Scan for the cell matching the given text and deliver its [X, Y] coordinate at center. 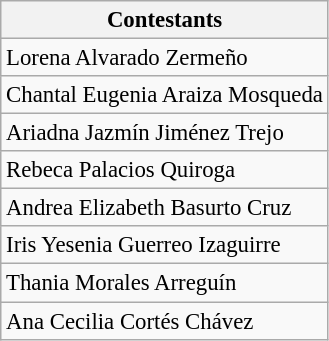
Lorena Alvarado Zermeño [165, 58]
Ana Cecilia Cortés Chávez [165, 321]
Andrea Elizabeth Basurto Cruz [165, 208]
Chantal Eugenia Araiza Mosqueda [165, 95]
Thania Morales Arreguín [165, 283]
Contestants [165, 20]
Ariadna Jazmín Jiménez Trejo [165, 133]
Rebeca Palacios Quiroga [165, 170]
Iris Yesenia Guerreo Izaguirre [165, 245]
